Identify which cell holds the provided text, then report its (x, y) central coordinate. 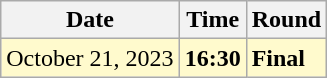
October 21, 2023 (90, 58)
Round (286, 20)
16:30 (212, 58)
Time (212, 20)
Final (286, 58)
Date (90, 20)
